Capture the cell that displays the provided text and extract its [x, y] central coordinate. 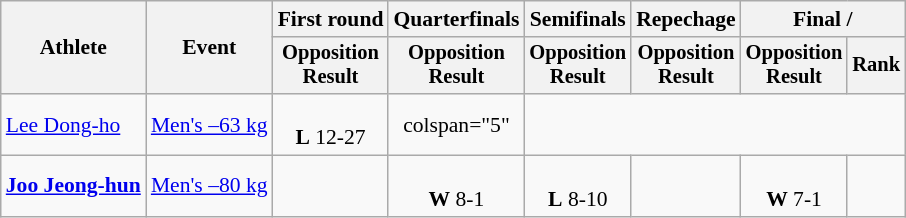
Joo Jeong-hun [74, 186]
Men's –80 kg [210, 186]
Semifinals [578, 19]
Final / [823, 19]
Repechage [686, 19]
Quarterfinals [456, 19]
colspan="5" [456, 124]
Rank [876, 66]
Event [210, 48]
Athlete [74, 48]
L 12-27 [331, 124]
Men's –63 kg [210, 124]
Lee Dong-ho [74, 124]
W 8-1 [456, 186]
W 7-1 [794, 186]
L 8-10 [578, 186]
First round [331, 19]
